Extract the [x, y] coordinate from the center of the cell holding the provided text.  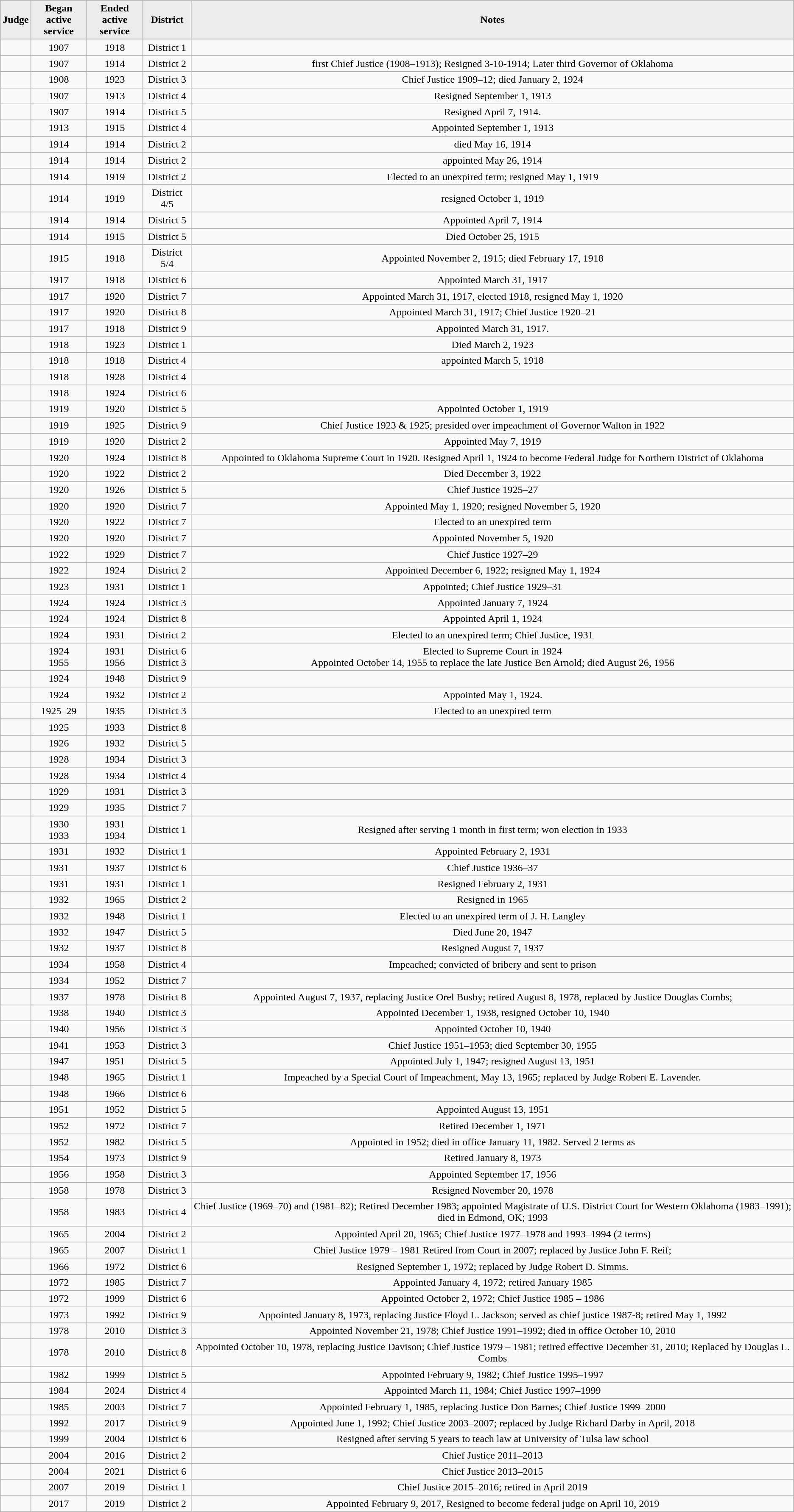
Appointed March 31, 1917. [492, 329]
Appointed December 6, 1922; resigned May 1, 1924 [492, 571]
Died December 3, 1922 [492, 473]
1925–29 [59, 711]
Appointed October 2, 1972; Chief Justice 1985 – 1986 [492, 1298]
first Chief Justice (1908–1913); Resigned 3-10-1914; Later third Governor of Oklahoma [492, 64]
Resigned after serving 1 month in first term; won election in 1933 [492, 830]
appointed May 26, 1914 [492, 160]
Appointed October 1, 1919 [492, 409]
Ended activeservice [115, 20]
Chief Justice 2015–2016; retired in April 2019 [492, 1487]
Appointed May 1, 1924. [492, 695]
District [167, 20]
Impeached; convicted of bribery and sent to prison [492, 964]
Elected to an unexpired term of J. H. Langley [492, 916]
1983 [115, 1212]
Appointed February 9, 2017, Resigned to become federal judge on April 10, 2019 [492, 1504]
Chief Justice 1979 – 1981 Retired from Court in 2007; replaced by Justice John F. Reif; [492, 1250]
died May 16, 1914 [492, 144]
Elected to Supreme Court in 1924 Appointed October 14, 1955 to replace the late Justice Ben Arnold; died August 26, 1956 [492, 657]
1954 [59, 1158]
Appointed December 1, 1938, resigned October 10, 1940 [492, 1013]
Resigned April 7, 1914. [492, 112]
2024 [115, 1391]
Appointed June 1, 1992; Chief Justice 2003–2007; replaced by Judge Richard Darby in April, 2018 [492, 1423]
Impeached by a Special Court of Impeachment, May 13, 1965; replaced by Judge Robert E. Lavender. [492, 1078]
Died June 20, 1947 [492, 932]
Appointed September 17, 1956 [492, 1174]
Resigned November 20, 1978 [492, 1190]
Appointed in 1952; died in office January 11, 1982. Served 2 terms as [492, 1142]
Appointed February 2, 1931 [492, 852]
Appointed March 11, 1984; Chief Justice 1997–1999 [492, 1391]
Chief Justice 1936–37 [492, 868]
Appointed March 31, 1917; Chief Justice 1920–21 [492, 312]
Retired December 1, 1971 [492, 1126]
1938 [59, 1013]
Appointed November 2, 1915; died February 17, 1918 [492, 259]
Chief Justice 1923 & 1925; presided over impeachment of Governor Walton in 1922 [492, 425]
Judge [16, 20]
Retired January 8, 1973 [492, 1158]
19311956 [115, 657]
Appointed; Chief Justice 1929–31 [492, 587]
Resigned September 1, 1913 [492, 96]
Appointed to Oklahoma Supreme Court in 1920. Resigned April 1, 1924 to become Federal Judge for Northern District of Oklahoma [492, 457]
Died March 2, 1923 [492, 345]
Appointed April 20, 1965; Chief Justice 1977–1978 and 1993–1994 (2 terms) [492, 1234]
1933 [115, 727]
Elected to an unexpired term; Chief Justice, 1931 [492, 635]
19301933 [59, 830]
District 4/5 [167, 198]
Appointed May 1, 1920; resigned November 5, 1920 [492, 506]
Chief Justice 1925–27 [492, 490]
Appointed January 8, 1973, replacing Justice Floyd L. Jackson; served as chief justice 1987-8; retired May 1, 1992 [492, 1314]
19311934 [115, 830]
Chief Justice 2011–2013 [492, 1455]
Appointed October 10, 1978, replacing Justice Davison; Chief Justice 1979 – 1981; retired effective December 31, 2010; Replaced by Douglas L. Combs [492, 1353]
District 5/4 [167, 259]
Appointed July 1, 1947; resigned August 13, 1951 [492, 1061]
resigned October 1, 1919 [492, 198]
1908 [59, 80]
2021 [115, 1471]
Appointed February 1, 1985, replacing Justice Don Barnes; Chief Justice 1999–2000 [492, 1407]
Resigned after serving 5 years to teach law at University of Tulsa law school [492, 1439]
Resigned September 1, 1972; replaced by Judge Robert D. Simms. [492, 1266]
Resigned February 2, 1931 [492, 884]
Notes [492, 20]
Appointed April 7, 1914 [492, 220]
Began activeservice [59, 20]
Appointed August 7, 1937, replacing Justice Orel Busby; retired August 8, 1978, replaced by Justice Douglas Combs; [492, 997]
2003 [115, 1407]
1941 [59, 1045]
Appointed August 13, 1951 [492, 1110]
19241955 [59, 657]
Appointed October 10, 1940 [492, 1029]
Chief Justice 1909–12; died January 2, 1924 [492, 80]
Appointed March 31, 1917, elected 1918, resigned May 1, 1920 [492, 296]
1953 [115, 1045]
Resigned August 7, 1937 [492, 948]
Appointed May 7, 1919 [492, 441]
Appointed November 5, 1920 [492, 538]
Elected to an unexpired term; resigned May 1, 1919 [492, 176]
Appointed April 1, 1924 [492, 619]
Chief Justice 1951–1953; died September 30, 1955 [492, 1045]
Appointed February 9, 1982; Chief Justice 1995–1997 [492, 1375]
Died October 25, 1915 [492, 236]
Resigned in 1965 [492, 900]
Appointed September 1, 1913 [492, 128]
Appointed January 7, 1924 [492, 603]
Chief Justice 2013–2015 [492, 1471]
1984 [59, 1391]
Appointed January 4, 1972; retired January 1985 [492, 1282]
Chief Justice 1927–29 [492, 554]
Appointed November 21, 1978; Chief Justice 1991–1992; died in office October 10, 2010 [492, 1331]
Appointed March 31, 1917 [492, 280]
2016 [115, 1455]
appointed March 5, 1918 [492, 361]
District 6District 3 [167, 657]
